Provide the (x, y) coordinate of the cell's center where the given text is located.  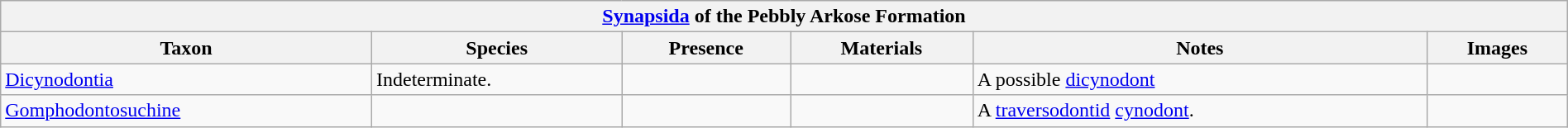
Dicynodontia (187, 79)
Synapsida of the Pebbly Arkose Formation (784, 17)
A traversodontid cynodont. (1199, 111)
Notes (1199, 48)
Images (1497, 48)
Gomphodontosuchine (187, 111)
A possible dicynodont (1199, 79)
Presence (706, 48)
Materials (882, 48)
Species (496, 48)
Indeterminate. (496, 79)
Taxon (187, 48)
